Capture the cell that displays the provided text and extract its (x, y) central coordinate. 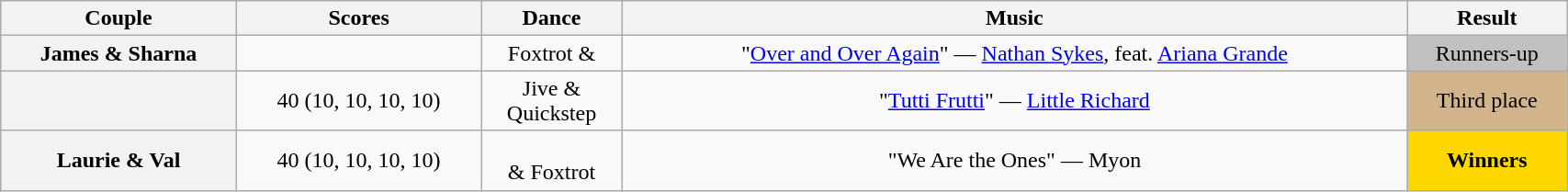
"We Are the Ones" — Myon (1014, 160)
Music (1014, 18)
Laurie & Val (118, 160)
"Tutti Frutti" — Little Richard (1014, 101)
Jive &Quickstep (551, 101)
Dance (551, 18)
Foxtrot & (551, 53)
Runners-up (1487, 53)
Scores (358, 18)
"Over and Over Again" — Nathan Sykes, feat. Ariana Grande (1014, 53)
& Foxtrot (551, 160)
Winners (1487, 160)
Result (1487, 18)
Couple (118, 18)
James & Sharna (118, 53)
Third place (1487, 101)
